Output the [x, y] coordinate of the center of the cell containing the given text.  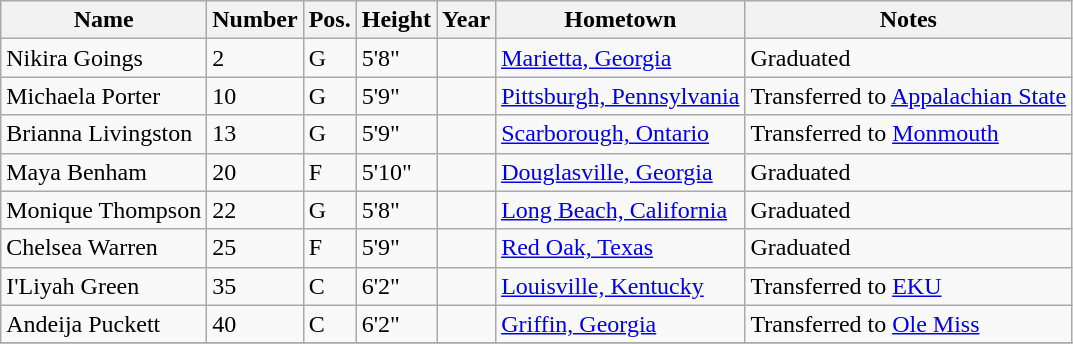
Griffin, Georgia [620, 324]
35 [255, 286]
Number [255, 20]
Monique Thompson [104, 210]
Nikira Goings [104, 58]
Red Oak, Texas [620, 248]
Maya Benham [104, 172]
Transferred to Monmouth [908, 134]
Chelsea Warren [104, 248]
2 [255, 58]
Michaela Porter [104, 96]
Pos. [330, 20]
22 [255, 210]
5'10" [396, 172]
Transferred to Appalachian State [908, 96]
13 [255, 134]
Douglasville, Georgia [620, 172]
10 [255, 96]
Year [466, 20]
40 [255, 324]
Height [396, 20]
Marietta, Georgia [620, 58]
Name [104, 20]
20 [255, 172]
Pittsburgh, Pennsylvania [620, 96]
Hometown [620, 20]
25 [255, 248]
Transferred to EKU [908, 286]
Long Beach, California [620, 210]
Brianna Livingston [104, 134]
Scarborough, Ontario [620, 134]
Notes [908, 20]
I'Liyah Green [104, 286]
Andeija Puckett [104, 324]
Transferred to Ole Miss [908, 324]
Louisville, Kentucky [620, 286]
